Scan for the cell matching the given text and deliver its (x, y) coordinate at center. 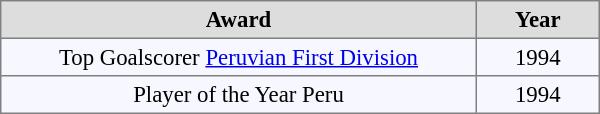
Top Goalscorer Peruvian First Division (239, 57)
Year (538, 20)
Player of the Year Peru (239, 95)
Award (239, 20)
